Find where the given text appears and provide that cell's center as [x, y] coordinate. 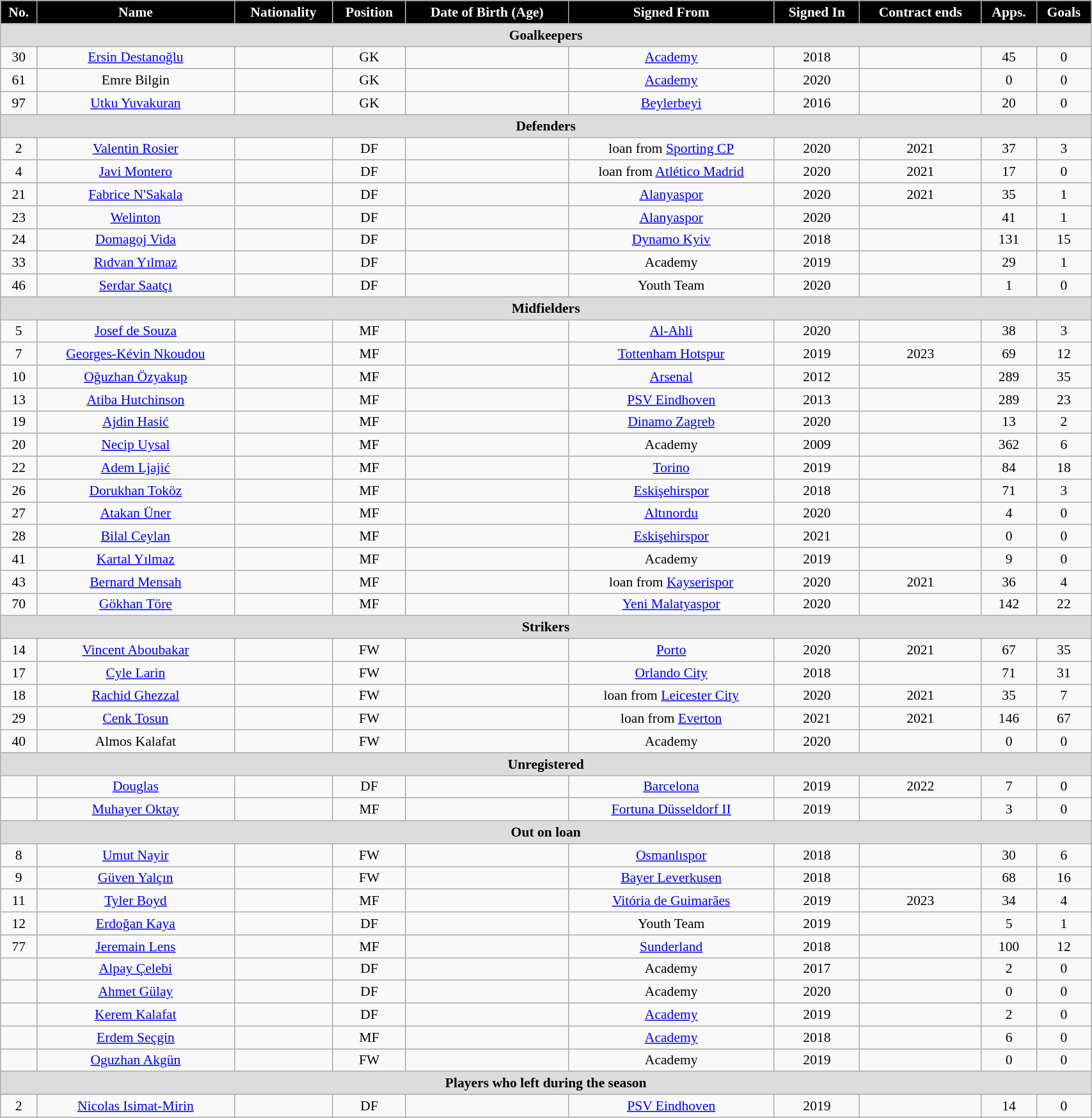
Necip Uysal [136, 445]
Apps. [1009, 12]
2013 [816, 400]
Yeni Malatyaspor [671, 604]
Cyle Larin [136, 673]
36 [1009, 582]
Players who left during the season [546, 1083]
Umut Nayir [136, 855]
Javi Montero [136, 172]
Fortuna Düsseldorf II [671, 810]
Douglas [136, 787]
Signed From [671, 12]
Al-Ahli [671, 331]
Georges-Kévin Nkoudou [136, 354]
2022 [921, 787]
Sunderland [671, 947]
Altınordu [671, 514]
Ersin Destanoğlu [136, 58]
97 [19, 104]
Nicolas Isimat-Mirin [136, 1106]
77 [19, 947]
Bilal Ceylan [136, 537]
Oğuzhan Özyakup [136, 377]
70 [19, 604]
Barcelona [671, 787]
16 [1063, 878]
2012 [816, 377]
Orlando City [671, 673]
46 [19, 286]
Midfielders [546, 308]
Out on loan [546, 833]
Goals [1063, 12]
Unregistered [546, 764]
28 [19, 537]
8 [19, 855]
Utku Yuvakuran [136, 104]
Rachid Ghezzal [136, 696]
loan from Atlético Madrid [671, 172]
Bernard Mensah [136, 582]
2016 [816, 104]
Oguzhan Akgün [136, 1060]
Strikers [546, 627]
Ahmet Gülay [136, 992]
loan from Sporting CP [671, 149]
loan from Kayserispor [671, 582]
31 [1063, 673]
Cenk Tosun [136, 719]
27 [19, 514]
26 [19, 491]
Adem Ljajić [136, 468]
Defenders [546, 126]
40 [19, 741]
Welinton [136, 217]
Contract ends [921, 12]
Vincent Aboubakar [136, 650]
34 [1009, 901]
Torino [671, 468]
Josef de Souza [136, 331]
Vitória de Guimarães [671, 901]
Beylerbeyi [671, 104]
Fabrice N'Sakala [136, 194]
Valentin Rosier [136, 149]
61 [19, 81]
Dynamo Kyiv [671, 240]
43 [19, 582]
Muhayer Oktay [136, 810]
Dinamo Zagreb [671, 422]
Osmanlıspor [671, 855]
2009 [816, 445]
146 [1009, 719]
Goalkeepers [546, 35]
131 [1009, 240]
Alpay Çelebi [136, 969]
142 [1009, 604]
69 [1009, 354]
Date of Birth (Age) [487, 12]
84 [1009, 468]
Atiba Hutchinson [136, 400]
Güven Yalçın [136, 878]
37 [1009, 149]
Kerem Kalafat [136, 1015]
38 [1009, 331]
Jeremain Lens [136, 947]
33 [19, 263]
Ajdin Hasić [136, 422]
15 [1063, 240]
Arsenal [671, 377]
Rıdvan Yılmaz [136, 263]
21 [19, 194]
No. [19, 12]
Atakan Üner [136, 514]
loan from Leicester City [671, 696]
Domagoj Vida [136, 240]
2017 [816, 969]
11 [19, 901]
10 [19, 377]
Kartal Yılmaz [136, 559]
Gökhan Töre [136, 604]
19 [19, 422]
Erdoğan Kaya [136, 924]
Tottenham Hotspur [671, 354]
Tyler Boyd [136, 901]
Signed In [816, 12]
Position [370, 12]
68 [1009, 878]
Name [136, 12]
362 [1009, 445]
Erdem Seçgin [136, 1037]
loan from Everton [671, 719]
Nationality [283, 12]
Dorukhan Toköz [136, 491]
Emre Bilgin [136, 81]
Bayer Leverkusen [671, 878]
100 [1009, 947]
45 [1009, 58]
24 [19, 240]
Porto [671, 650]
Almos Kalafat [136, 741]
Serdar Saatçı [136, 286]
